Capture the cell that displays the provided text and extract its (x, y) central coordinate. 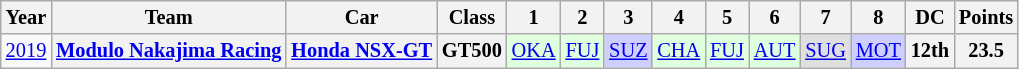
Class (472, 17)
2 (583, 17)
1 (534, 17)
8 (878, 17)
2019 (26, 51)
Team (168, 17)
Modulo Nakajima Racing (168, 51)
GT500 (472, 51)
3 (628, 17)
AUT (775, 51)
OKA (534, 51)
Car (362, 17)
SUG (825, 51)
MOT (878, 51)
Points (986, 17)
Year (26, 17)
5 (727, 17)
12th (930, 51)
6 (775, 17)
DC (930, 17)
CHA (678, 51)
4 (678, 17)
Honda NSX-GT (362, 51)
7 (825, 17)
SUZ (628, 51)
23.5 (986, 51)
